Search for the cell housing the specified text and yield its [x, y] center coordinate. 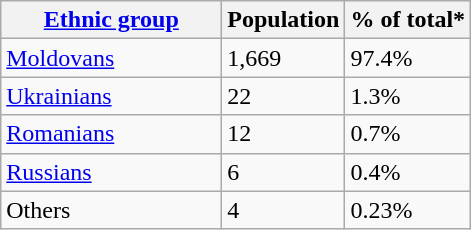
Ethnic group [112, 20]
1,669 [284, 58]
Romanians [112, 134]
% of total* [408, 20]
1.3% [408, 96]
Others [112, 210]
0.23% [408, 210]
6 [284, 172]
12 [284, 134]
4 [284, 210]
0.7% [408, 134]
Ukrainians [112, 96]
22 [284, 96]
97.4% [408, 58]
Russians [112, 172]
Population [284, 20]
0.4% [408, 172]
Moldovans [112, 58]
